Provide the [X, Y] coordinate of the cell's center where the given text is located.  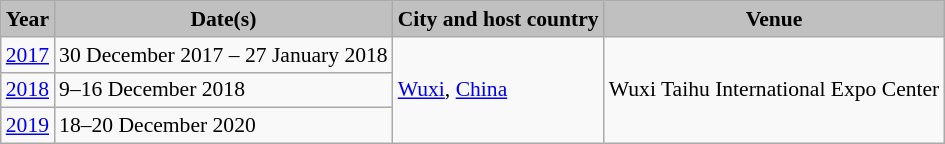
Date(s) [224, 19]
2019 [28, 126]
2018 [28, 90]
Wuxi, China [498, 90]
2017 [28, 55]
Venue [774, 19]
Year [28, 19]
City and host country [498, 19]
18–20 December 2020 [224, 126]
9–16 December 2018 [224, 90]
30 December 2017 – 27 January 2018 [224, 55]
Wuxi Taihu International Expo Center [774, 90]
